From the cell containing the given text, extract its center point as [x, y] coordinate. 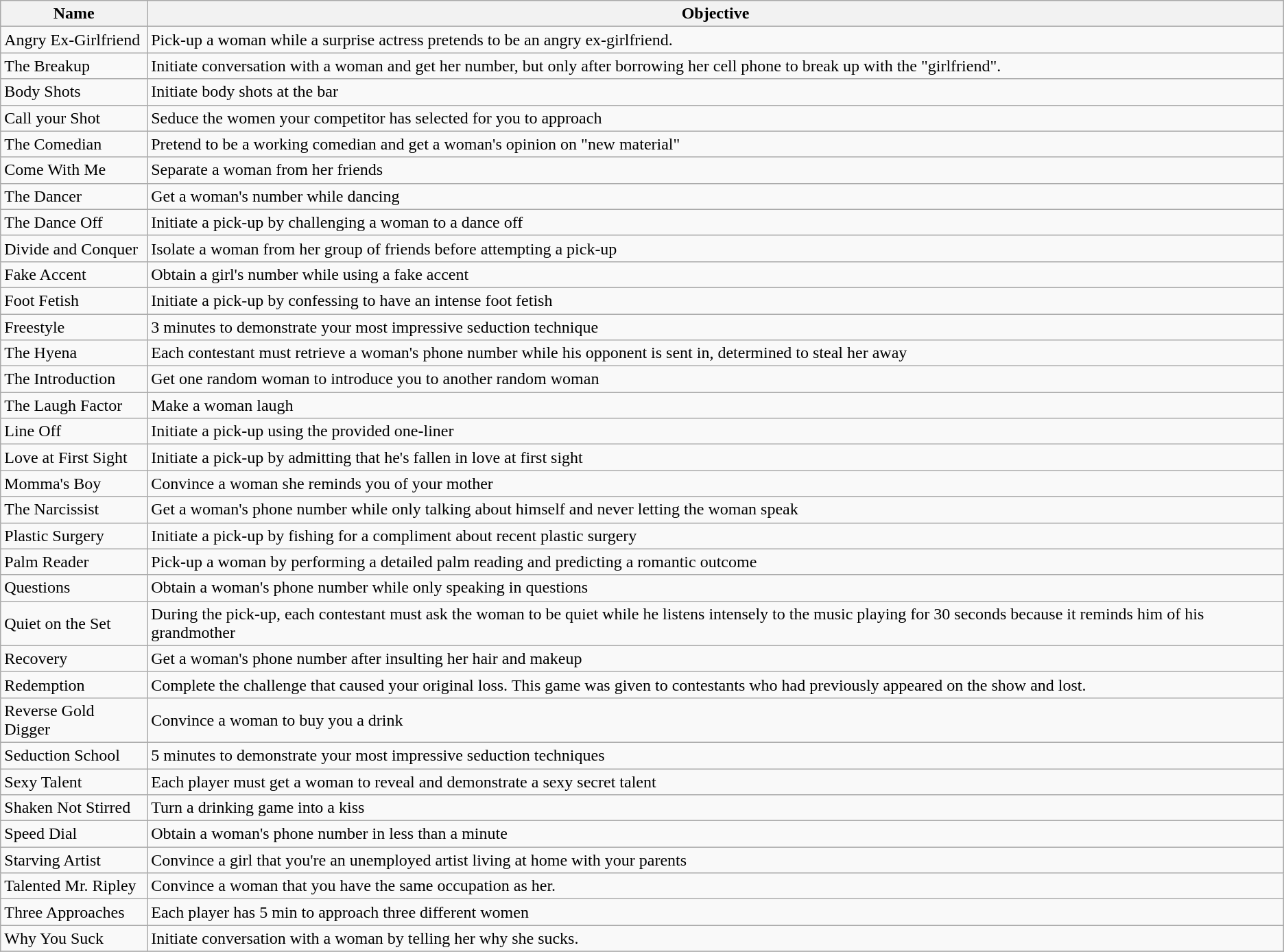
5 minutes to demonstrate your most impressive seduction techniques [716, 755]
Initiate conversation with a woman and get her number, but only after borrowing her cell phone to break up with the "girlfriend". [716, 66]
The Hyena [74, 353]
Initiate a pick-up by admitting that he's fallen in love at first sight [716, 457]
Get a woman's phone number after insulting her hair and makeup [716, 658]
Objective [716, 14]
Shaken Not Stirred [74, 808]
Get a woman's number while dancing [716, 196]
Each player has 5 min to approach three different women [716, 912]
Three Approaches [74, 912]
Each player must get a woman to reveal and demonstrate a sexy secret talent [716, 781]
The Comedian [74, 144]
Fake Accent [74, 274]
Reverse Gold Digger [74, 720]
Initiate conversation with a woman by telling her why she sucks. [716, 938]
The Dance Off [74, 222]
Initiate a pick-up by confessing to have an intense foot fetish [716, 300]
Get one random woman to introduce you to another random woman [716, 379]
Foot Fetish [74, 300]
Convince a woman to buy you a drink [716, 720]
Complete the challenge that caused your original loss. This game was given to contestants who had previously appeared on the show and lost. [716, 685]
Why You Suck [74, 938]
Seduce the women your competitor has selected for you to approach [716, 118]
Convince a girl that you're an unemployed artist living at home with your parents [716, 860]
Initiate a pick-up by fishing for a compliment about recent plastic surgery [716, 536]
The Breakup [74, 66]
Come With Me [74, 170]
Freestyle [74, 327]
The Narcissist [74, 510]
Redemption [74, 685]
Separate a woman from her friends [716, 170]
The Laugh Factor [74, 405]
Initiate a pick-up by challenging a woman to a dance off [716, 222]
Questions [74, 588]
Angry Ex-Girlfriend [74, 40]
Isolate a woman from her group of friends before attempting a pick-up [716, 248]
Talented Mr. Ripley [74, 886]
Momma's Boy [74, 484]
Quiet on the Set [74, 623]
Pretend to be a working comedian and get a woman's opinion on "new material" [716, 144]
Obtain a girl's number while using a fake accent [716, 274]
Sexy Talent [74, 781]
Pick-up a woman while a surprise actress pretends to be an angry ex-girlfriend. [716, 40]
Initiate a pick-up using the provided one-liner [716, 431]
Initiate body shots at the bar [716, 92]
Starving Artist [74, 860]
Seduction School [74, 755]
Plastic Surgery [74, 536]
Divide and Conquer [74, 248]
Obtain a woman's phone number in less than a minute [716, 834]
The Introduction [74, 379]
Each contestant must retrieve a woman's phone number while his opponent is sent in, determined to steal her away [716, 353]
Body Shots [74, 92]
Palm Reader [74, 562]
Obtain a woman's phone number while only speaking in questions [716, 588]
Recovery [74, 658]
Convince a woman she reminds you of your mother [716, 484]
Turn a drinking game into a kiss [716, 808]
Get a woman's phone number while only talking about himself and never letting the woman speak [716, 510]
Line Off [74, 431]
Convince a woman that you have the same occupation as her. [716, 886]
The Dancer [74, 196]
3 minutes to demonstrate your most impressive seduction technique [716, 327]
Speed Dial [74, 834]
Call your Shot [74, 118]
Love at First Sight [74, 457]
Name [74, 14]
Pick-up a woman by performing a detailed palm reading and predicting a romantic outcome [716, 562]
Make a woman laugh [716, 405]
